Determine the [X, Y] coordinate at the center of the cell enclosing the given text.  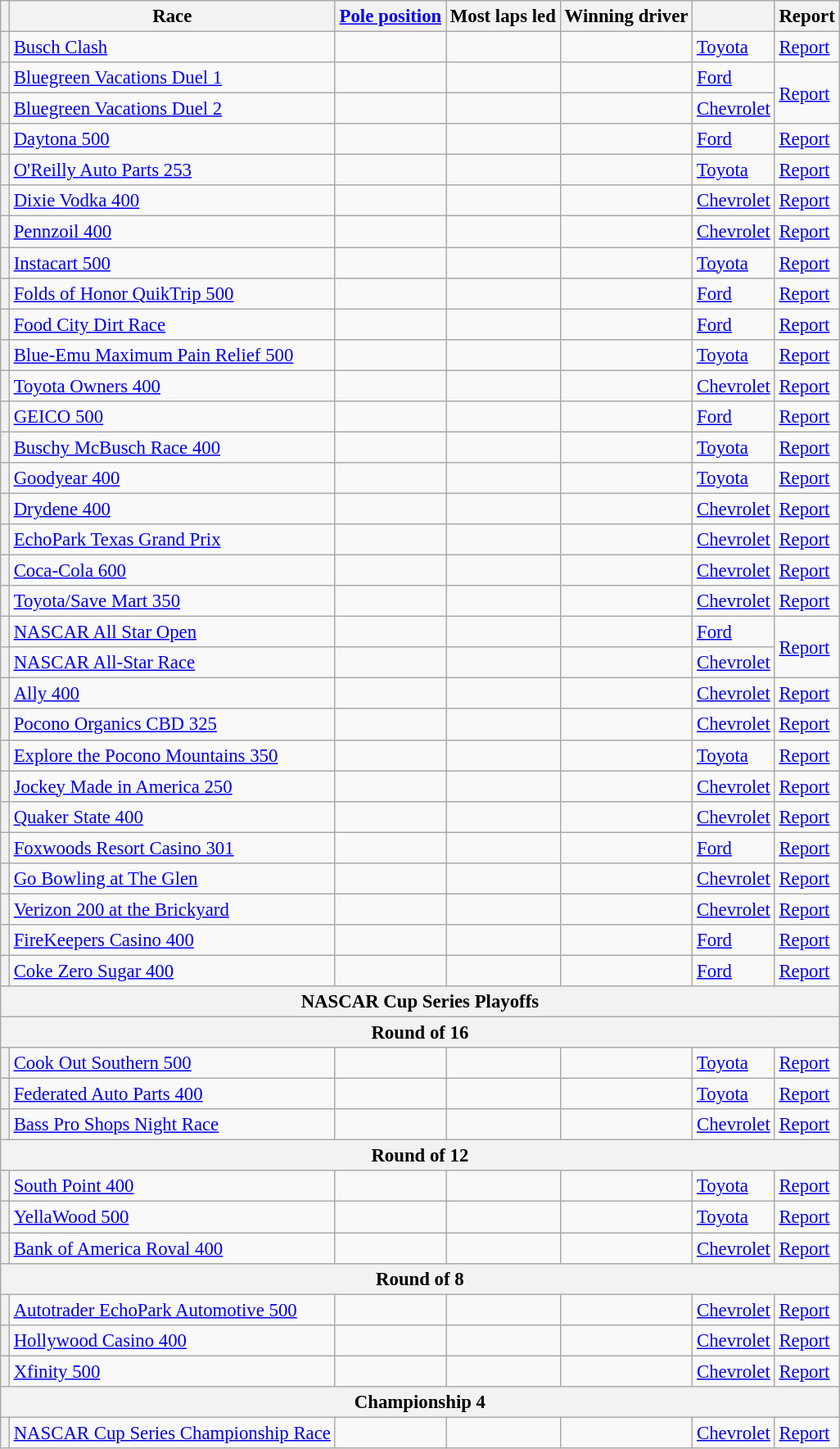
Buschy McBusch Race 400 [172, 447]
Bass Pro Shops Night Race [172, 1125]
Xfinity 500 [172, 1371]
Pole position [390, 16]
YellaWood 500 [172, 1217]
Goodyear 400 [172, 478]
Instacart 500 [172, 263]
NASCAR Cup Series Championship Race [172, 1433]
Coke Zero Sugar 400 [172, 971]
Cook Out Southern 500 [172, 1063]
Bank of America Roval 400 [172, 1248]
Hollywood Casino 400 [172, 1340]
Federated Auto Parts 400 [172, 1094]
Championship 4 [420, 1402]
Verizon 200 at the Brickyard [172, 909]
Pocono Organics CBD 325 [172, 725]
Jockey Made in America 250 [172, 786]
Round of 16 [420, 1033]
Blue-Emu Maximum Pain Relief 500 [172, 355]
Food City Dirt Race [172, 324]
Quaker State 400 [172, 817]
Most laps led [503, 16]
Coca-Cola 600 [172, 571]
Pennzoil 400 [172, 232]
Toyota/Save Mart 350 [172, 601]
Drydene 400 [172, 509]
NASCAR All-Star Race [172, 663]
Round of 8 [420, 1279]
Go Bowling at The Glen [172, 879]
Folds of Honor QuikTrip 500 [172, 293]
NASCAR Cup Series Playoffs [420, 1002]
GEICO 500 [172, 417]
NASCAR All Star Open [172, 632]
Foxwoods Resort Casino 301 [172, 848]
Ally 400 [172, 694]
Explore the Pocono Mountains 350 [172, 755]
Race [172, 16]
Daytona 500 [172, 139]
Toyota Owners 400 [172, 386]
Winning driver [625, 16]
FireKeepers Casino 400 [172, 940]
Bluegreen Vacations Duel 1 [172, 78]
Round of 12 [420, 1156]
EchoPark Texas Grand Prix [172, 540]
Busch Clash [172, 48]
South Point 400 [172, 1187]
Dixie Vodka 400 [172, 201]
O'Reilly Auto Parts 253 [172, 170]
Bluegreen Vacations Duel 2 [172, 109]
Autotrader EchoPark Automotive 500 [172, 1310]
